Identify which cell holds the provided text, then report its [x, y] central coordinate. 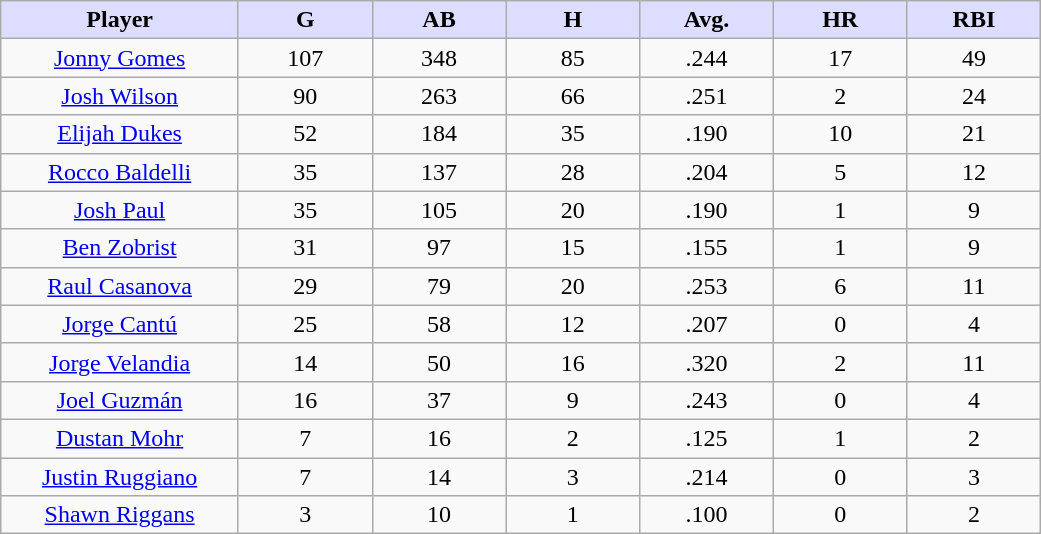
.204 [707, 172]
Rocco Baldelli [120, 172]
29 [305, 286]
85 [573, 58]
Joel Guzmán [120, 400]
263 [439, 96]
AB [439, 20]
.125 [707, 438]
.253 [707, 286]
.155 [707, 248]
348 [439, 58]
Elijah Dukes [120, 134]
49 [974, 58]
79 [439, 286]
52 [305, 134]
31 [305, 248]
.207 [707, 324]
G [305, 20]
184 [439, 134]
Josh Wilson [120, 96]
25 [305, 324]
Player [120, 20]
Josh Paul [120, 210]
H [573, 20]
5 [840, 172]
28 [573, 172]
Raul Casanova [120, 286]
Jorge Cantú [120, 324]
24 [974, 96]
17 [840, 58]
58 [439, 324]
107 [305, 58]
137 [439, 172]
Shawn Riggans [120, 515]
66 [573, 96]
37 [439, 400]
Jonny Gomes [120, 58]
.251 [707, 96]
.214 [707, 477]
105 [439, 210]
.320 [707, 362]
6 [840, 286]
97 [439, 248]
.243 [707, 400]
21 [974, 134]
.244 [707, 58]
Jorge Velandia [120, 362]
50 [439, 362]
.100 [707, 515]
Justin Ruggiano [120, 477]
Avg. [707, 20]
Dustan Mohr [120, 438]
HR [840, 20]
15 [573, 248]
Ben Zobrist [120, 248]
RBI [974, 20]
90 [305, 96]
